Detect which cell encompasses the target text, then output its [X, Y] center coordinate. 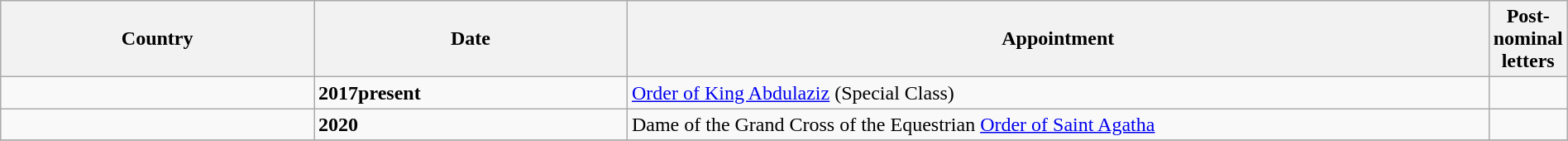
2017present [471, 93]
Appointment [1058, 39]
Country [157, 39]
Dame of the Grand Cross of the Equestrian Order of Saint Agatha [1058, 124]
Date [471, 39]
Post-nominal letters [1528, 39]
Order of King Abdulaziz (Special Class) [1058, 93]
2020 [471, 124]
